Provide the (x, y) coordinate of the cell's center where the given text is located.  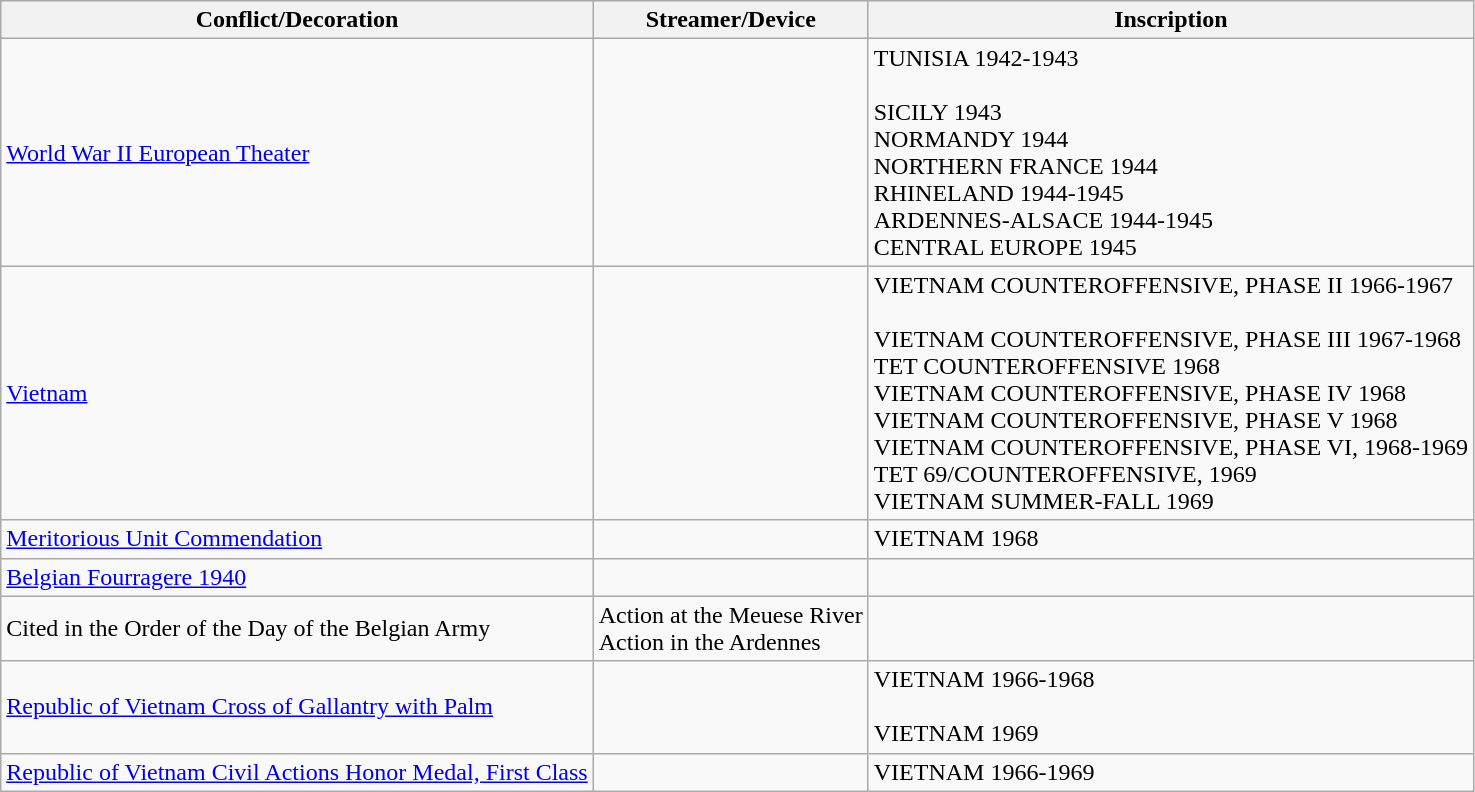
TUNISIA 1942-1943SICILY 1943 NORMANDY 1944 NORTHERN FRANCE 1944 RHINELAND 1944-1945 ARDENNES-ALSACE 1944-1945 CENTRAL EUROPE 1945 (1170, 152)
Inscription (1170, 20)
World War II European Theater (297, 152)
VIETNAM 1966-1968VIETNAM 1969 (1170, 707)
VIETNAM 1968 (1170, 539)
VIETNAM 1966-1969 (1170, 772)
Vietnam (297, 393)
Meritorious Unit Commendation (297, 539)
Republic of Vietnam Cross of Gallantry with Palm (297, 707)
Republic of Vietnam Civil Actions Honor Medal, First Class (297, 772)
Conflict/Decoration (297, 20)
Action at the Meuese RiverAction in the Ardennes (730, 628)
Cited in the Order of the Day of the Belgian Army (297, 628)
Belgian Fourragere 1940 (297, 577)
Streamer/Device (730, 20)
